Find where the given text appears and provide that cell's center as (x, y) coordinate. 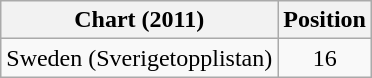
Position (325, 20)
16 (325, 58)
Chart (2011) (140, 20)
Sweden (Sverigetopplistan) (140, 58)
